Output the (x, y) coordinate of the center of the cell containing the given text.  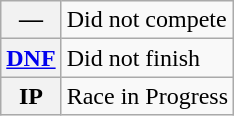
DNF (31, 58)
Did not finish (147, 58)
Did not compete (147, 20)
— (31, 20)
IP (31, 96)
Race in Progress (147, 96)
